Identify which cell holds the provided text, then report its [X, Y] central coordinate. 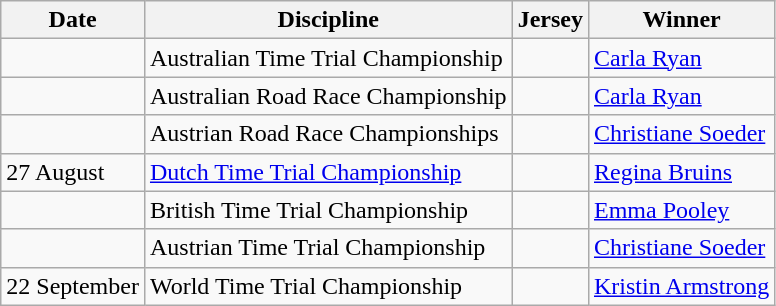
22 September [73, 286]
British Time Trial Championship [328, 210]
27 August [73, 172]
Dutch Time Trial Championship [328, 172]
Discipline [328, 20]
Kristin Armstrong [681, 286]
Australian Time Trial Championship [328, 58]
Australian Road Race Championship [328, 96]
Date [73, 20]
Jersey [550, 20]
World Time Trial Championship [328, 286]
Emma Pooley [681, 210]
Regina Bruins [681, 172]
Austrian Time Trial Championship [328, 248]
Austrian Road Race Championships [328, 134]
Winner [681, 20]
